Find where the given text appears and provide that cell's center as [X, Y] coordinate. 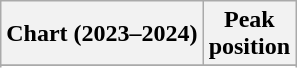
Peakposition [249, 34]
Chart (2023–2024) [102, 34]
